Locate the cell with the specified text and output its [X, Y] center coordinate. 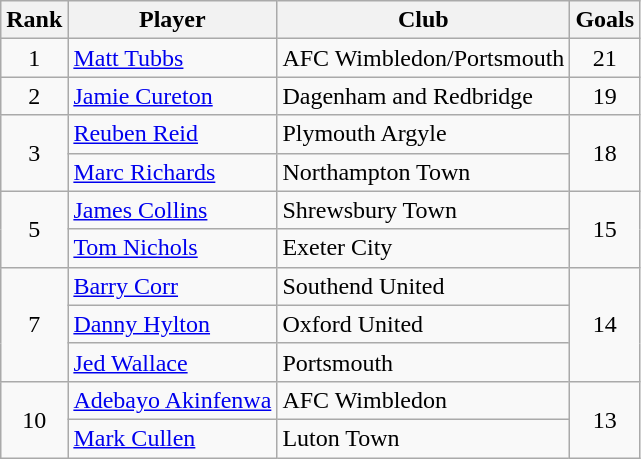
21 [605, 58]
AFC Wimbledon/Portsmouth [424, 58]
15 [605, 229]
Exeter City [424, 248]
Tom Nichols [172, 248]
Club [424, 20]
5 [34, 229]
Jed Wallace [172, 362]
2 [34, 96]
AFC Wimbledon [424, 400]
Mark Cullen [172, 438]
Adebayo Akinfenwa [172, 400]
3 [34, 153]
19 [605, 96]
Luton Town [424, 438]
Danny Hylton [172, 324]
Marc Richards [172, 172]
Dagenham and Redbridge [424, 96]
Matt Tubbs [172, 58]
1 [34, 58]
Northampton Town [424, 172]
Barry Corr [172, 286]
Goals [605, 20]
Plymouth Argyle [424, 134]
14 [605, 324]
Jamie Cureton [172, 96]
18 [605, 153]
James Collins [172, 210]
Portsmouth [424, 362]
10 [34, 419]
13 [605, 419]
Southend United [424, 286]
Oxford United [424, 324]
Rank [34, 20]
Reuben Reid [172, 134]
7 [34, 324]
Shrewsbury Town [424, 210]
Player [172, 20]
